Provide the (X, Y) coordinate of the cell's center where the given text is located.  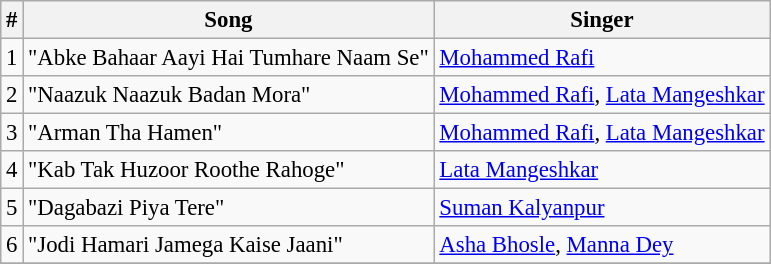
"Arman Tha Hamen" (228, 133)
Mohammed Rafi (602, 58)
Suman Kalyanpur (602, 208)
Lata Mangeshkar (602, 170)
"Abke Bahaar Aayi Hai Tumhare Naam Se" (228, 58)
"Naazuk Naazuk Badan Mora" (228, 95)
"Kab Tak Huzoor Roothe Rahoge" (228, 170)
6 (12, 245)
"Dagabazi Piya Tere" (228, 208)
Song (228, 20)
1 (12, 58)
5 (12, 208)
Singer (602, 20)
Asha Bhosle, Manna Dey (602, 245)
3 (12, 133)
4 (12, 170)
# (12, 20)
2 (12, 95)
"Jodi Hamari Jamega Kaise Jaani" (228, 245)
